Capture the cell that displays the provided text and extract its [x, y] central coordinate. 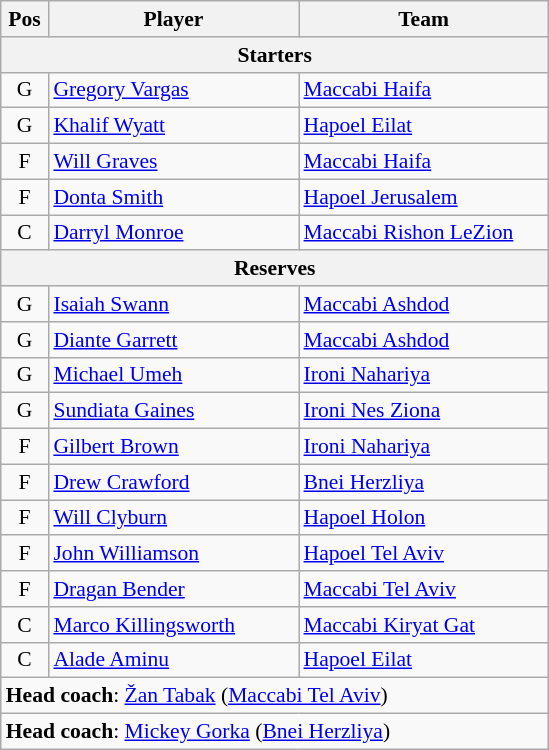
Head coach: Žan Tabak (Maccabi Tel Aviv) [275, 696]
Diante Garrett [173, 340]
Will Clyburn [173, 518]
Dragan Bender [173, 589]
Michael Umeh [173, 375]
Team [423, 19]
Drew Crawford [173, 482]
Head coach: Mickey Gorka (Bnei Herzliya) [275, 732]
Maccabi Rishon LeZion [423, 233]
Will Graves [173, 162]
Khalif Wyatt [173, 126]
Hapoel Jerusalem [423, 197]
John Williamson [173, 554]
Marco Killingsworth [173, 625]
Donta Smith [173, 197]
Hapoel Holon [423, 518]
Player [173, 19]
Isaiah Swann [173, 304]
Hapoel Tel Aviv [423, 554]
Pos [25, 19]
Reserves [275, 269]
Maccabi Tel Aviv [423, 589]
Sundiata Gaines [173, 411]
Starters [275, 55]
Bnei Herzliya [423, 482]
Ironi Nes Ziona [423, 411]
Gilbert Brown [173, 447]
Maccabi Kiryat Gat [423, 625]
Alade Aminu [173, 660]
Darryl Monroe [173, 233]
Gregory Vargas [173, 90]
